Search for the cell housing the specified text and yield its (x, y) center coordinate. 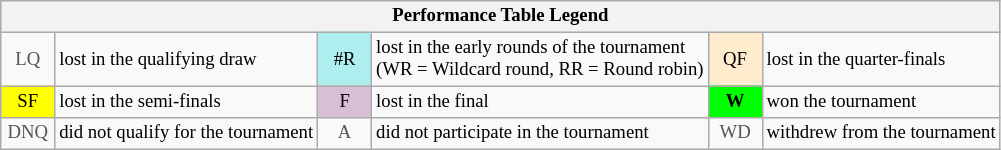
did not participate in the tournament (540, 134)
A (345, 134)
DNQ (28, 134)
lost in the qualifying draw (186, 60)
Performance Table Legend (500, 16)
SF (28, 102)
#R (345, 60)
WD (735, 134)
QF (735, 60)
did not qualify for the tournament (186, 134)
lost in the quarter-finals (881, 60)
F (345, 102)
won the tournament (881, 102)
lost in the early rounds of the tournament(WR = Wildcard round, RR = Round robin) (540, 60)
W (735, 102)
LQ (28, 60)
withdrew from the tournament (881, 134)
lost in the semi-finals (186, 102)
lost in the final (540, 102)
